Output the [x, y] coordinate of the center of the cell containing the given text.  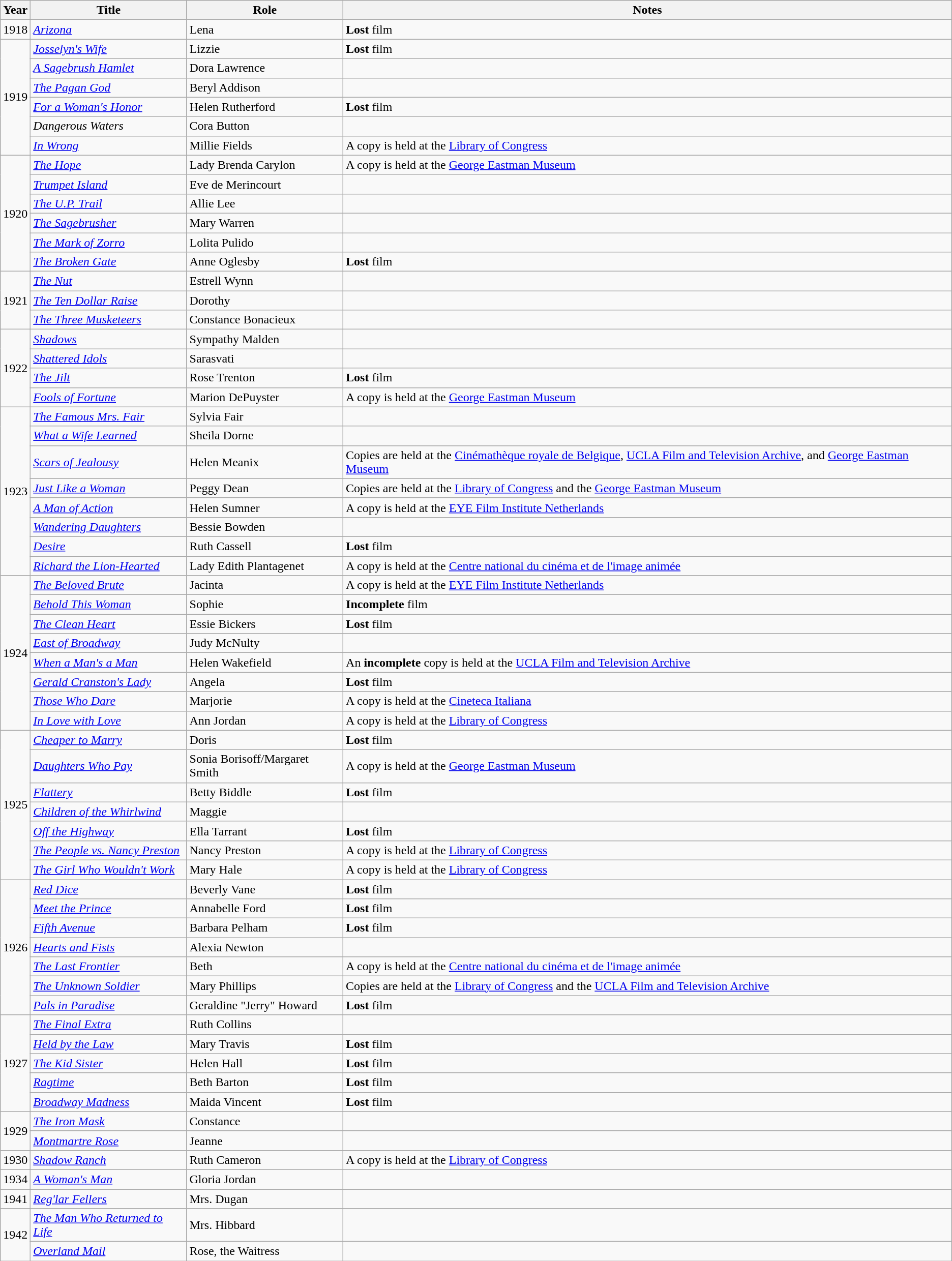
Rose Trenton [265, 378]
Held by the Law [109, 1044]
The Final Extra [109, 1025]
Barbara Pelham [265, 928]
Cora Button [265, 126]
Eve de Merincourt [265, 184]
1929 [15, 1131]
In Love with Love [109, 720]
In Wrong [109, 145]
Daughters Who Pay [109, 766]
Annabelle Ford [265, 909]
Marjorie [265, 701]
Sonia Borisoff/Margaret Smith [265, 766]
The Kid Sister [109, 1063]
Peggy Dean [265, 488]
Mary Travis [265, 1044]
East of Broadway [109, 643]
Beth Barton [265, 1083]
The Broken Gate [109, 262]
Fools of Fortune [109, 397]
Richard the Lion-Hearted [109, 566]
Sylvia Fair [265, 416]
Trumpet Island [109, 184]
An incomplete copy is held at the UCLA Film and Television Archive [648, 663]
Constance [265, 1121]
Rose, the Waitress [265, 1251]
Maida Vincent [265, 1102]
Reg'lar Fellers [109, 1198]
Beverly Vane [265, 889]
1942 [15, 1235]
Ruth Cassell [265, 546]
The Girl Who Wouldn't Work [109, 869]
Jeanne [265, 1140]
Helen Wakefield [265, 663]
The Clean Heart [109, 624]
The Man Who Returned to Life [109, 1225]
Red Dice [109, 889]
Overland Mail [109, 1251]
Children of the Whirlwind [109, 812]
1919 [15, 97]
Angela [265, 682]
When a Man's a Man [109, 663]
Ella Tarrant [265, 831]
1934 [15, 1179]
Ragtime [109, 1083]
A Man of Action [109, 507]
The Three Musketeers [109, 320]
Just Like a Woman [109, 488]
Mrs. Hibbard [265, 1225]
Ruth Collins [265, 1025]
The Sagebrusher [109, 223]
The People vs. Nancy Preston [109, 850]
Role [265, 10]
The Hope [109, 165]
Gloria Jordan [265, 1179]
Broadway Madness [109, 1102]
Anne Oglesby [265, 262]
Bessie Bowden [265, 527]
1923 [15, 491]
Ruth Cameron [265, 1160]
1941 [15, 1198]
Constance Bonacieux [265, 320]
Behold This Woman [109, 605]
Copies are held at the Library of Congress and the UCLA Film and Television Archive [648, 986]
The Mark of Zorro [109, 243]
Beryl Addison [265, 87]
Cheaper to Marry [109, 740]
Title [109, 10]
Pals in Paradise [109, 1005]
The Unknown Soldier [109, 986]
Allie Lee [265, 203]
Shadow Ranch [109, 1160]
Mary Phillips [265, 986]
The U.P. Trail [109, 203]
The Famous Mrs. Fair [109, 416]
Betty Biddle [265, 792]
Helen Rutherford [265, 107]
Geraldine "Jerry" Howard [265, 1005]
Mrs. Dugan [265, 1198]
1921 [15, 301]
Meet the Prince [109, 909]
The Ten Dollar Raise [109, 301]
Shattered Idols [109, 358]
Millie Fields [265, 145]
Sophie [265, 605]
Lady Edith Plantagenet [265, 566]
Notes [648, 10]
Year [15, 10]
Copies are held at the Library of Congress and the George Eastman Museum [648, 488]
Nancy Preston [265, 850]
Flattery [109, 792]
Those Who Dare [109, 701]
Lizzie [265, 49]
A Woman's Man [109, 1179]
1924 [15, 653]
Maggie [265, 812]
A copy is held at the Cineteca Italiana [648, 701]
Mary Hale [265, 869]
Shadows [109, 339]
The Nut [109, 281]
Fifth Avenue [109, 928]
The Beloved Brute [109, 585]
Helen Meanix [265, 462]
Doris [265, 740]
Judy McNulty [265, 643]
Dangerous Waters [109, 126]
Incomplete film [648, 605]
Sheila Dorne [265, 436]
Estrell Wynn [265, 281]
Gerald Cranston's Lady [109, 682]
Sympathy Malden [265, 339]
Hearts and Fists [109, 947]
Montmartre Rose [109, 1140]
1926 [15, 947]
Lady Brenda Carylon [265, 165]
Alexia Newton [265, 947]
A Sagebrush Hamlet [109, 68]
Wandering Daughters [109, 527]
Beth [265, 967]
The Jilt [109, 378]
Scars of Jealousy [109, 462]
Arizona [109, 29]
1925 [15, 804]
1922 [15, 368]
Lolita Pulido [265, 243]
Josselyn's Wife [109, 49]
Essie Bickers [265, 624]
Copies are held at the Cinémathèque royale de Belgique, UCLA Film and Television Archive, and George Eastman Museum [648, 462]
Desire [109, 546]
What a Wife Learned [109, 436]
Mary Warren [265, 223]
Off the Highway [109, 831]
Dora Lawrence [265, 68]
1930 [15, 1160]
Dorothy [265, 301]
1920 [15, 213]
The Iron Mask [109, 1121]
Lena [265, 29]
For a Woman's Honor [109, 107]
The Last Frontier [109, 967]
Helen Sumner [265, 507]
Jacinta [265, 585]
Ann Jordan [265, 720]
1918 [15, 29]
Sarasvati [265, 358]
Helen Hall [265, 1063]
The Pagan God [109, 87]
1927 [15, 1063]
Marion DePuyster [265, 397]
